Return the [X, Y] coordinate for the center point of the cell that contains the specified text.  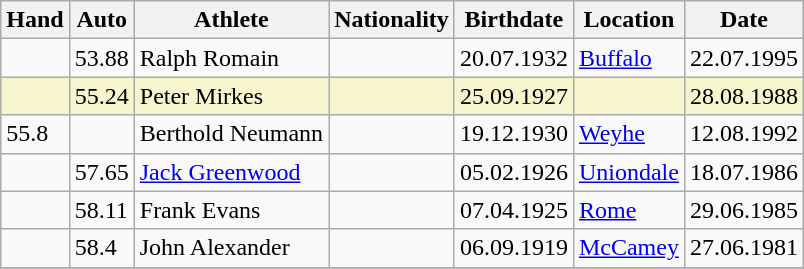
Hand [35, 20]
Uniondale [628, 172]
Ralph Romain [231, 58]
55.8 [35, 134]
Buffalo [628, 58]
05.02.1926 [514, 172]
58.4 [102, 248]
53.88 [102, 58]
58.11 [102, 210]
John Alexander [231, 248]
Auto [102, 20]
Weyhe [628, 134]
Berthold Neumann [231, 134]
Date [744, 20]
Birthdate [514, 20]
Peter Mirkes [231, 96]
McCamey [628, 248]
57.65 [102, 172]
Rome [628, 210]
12.08.1992 [744, 134]
27.06.1981 [744, 248]
29.06.1985 [744, 210]
20.07.1932 [514, 58]
18.07.1986 [744, 172]
19.12.1930 [514, 134]
Nationality [392, 20]
55.24 [102, 96]
Athlete [231, 20]
Location [628, 20]
Frank Evans [231, 210]
22.07.1995 [744, 58]
28.08.1988 [744, 96]
07.04.1925 [514, 210]
25.09.1927 [514, 96]
Jack Greenwood [231, 172]
06.09.1919 [514, 248]
